Provide the (X, Y) coordinate of the cell's center where the given text is located.  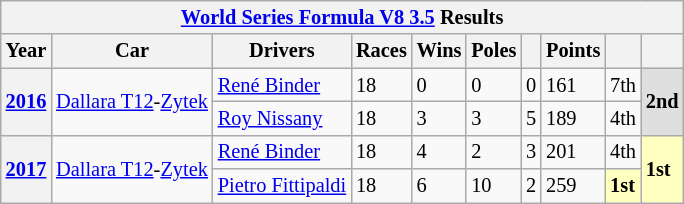
259 (573, 186)
Year (26, 51)
6 (440, 186)
Wins (440, 51)
Points (573, 51)
World Series Formula V8 3.5 Results (342, 17)
Races (382, 51)
Pietro Fittipaldi (282, 186)
Roy Nissany (282, 118)
7th (623, 85)
10 (494, 186)
Drivers (282, 51)
4 (440, 152)
5 (531, 118)
161 (573, 85)
201 (573, 152)
2nd (662, 102)
2016 (26, 102)
Poles (494, 51)
189 (573, 118)
2017 (26, 168)
Car (132, 51)
